Output the [x, y] coordinate of the center of the cell containing the given text.  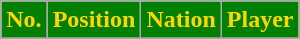
Player [260, 20]
Nation [181, 20]
No. [24, 20]
Position [94, 20]
